From the cell containing the given text, extract its center point as (x, y) coordinate. 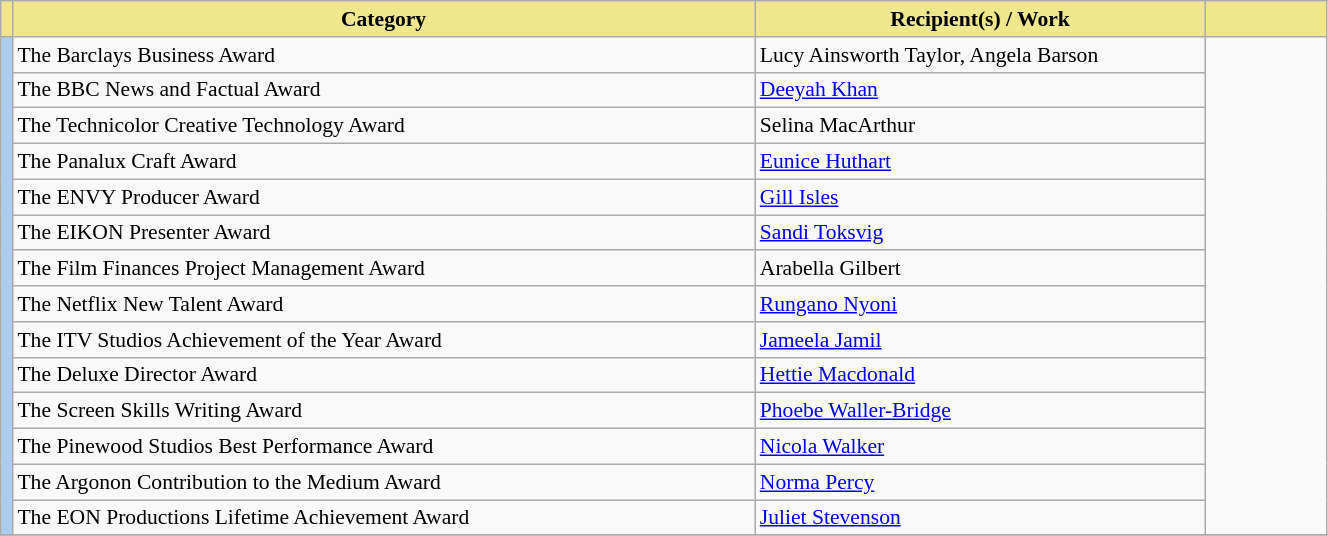
The Barclays Business Award (383, 55)
The Pinewood Studios Best Performance Award (383, 447)
The Screen Skills Writing Award (383, 411)
Lucy Ainsworth Taylor, Angela Barson (980, 55)
The BBC News and Factual Award (383, 90)
Hettie Macdonald (980, 375)
Eunice Huthart (980, 162)
The Argonon Contribution to the Medium Award (383, 482)
Deeyah Khan (980, 90)
Norma Percy (980, 482)
Arabella Gilbert (980, 269)
The Netflix New Talent Award (383, 304)
Phoebe Waller-Bridge (980, 411)
The Deluxe Director Award (383, 375)
The ENVY Producer Award (383, 197)
The EIKON Presenter Award (383, 233)
Gill Isles (980, 197)
Jameela Jamil (980, 340)
Juliet Stevenson (980, 518)
The EON Productions Lifetime Achievement Award (383, 518)
The ITV Studios Achievement of the Year Award (383, 340)
Selina MacArthur (980, 126)
Rungano Nyoni (980, 304)
Recipient(s) / Work (980, 19)
The Panalux Craft Award (383, 162)
Category (383, 19)
The Film Finances Project Management Award (383, 269)
Nicola Walker (980, 447)
The Technicolor Creative Technology Award (383, 126)
Sandi Toksvig (980, 233)
